Provide the [X, Y] coordinate of the cell's center where the given text is located.  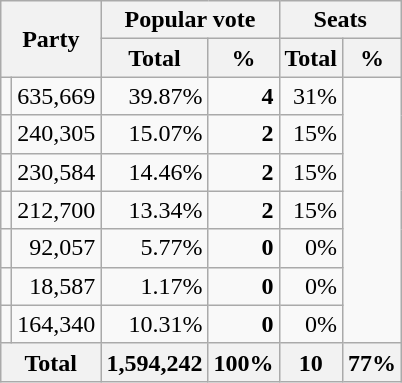
Popular vote [190, 20]
15.07% [154, 134]
1.17% [154, 286]
18,587 [56, 286]
100% [244, 362]
4 [244, 96]
212,700 [56, 210]
635,669 [56, 96]
13.34% [154, 210]
77% [372, 362]
230,584 [56, 172]
Seats [340, 20]
164,340 [56, 324]
39.87% [154, 96]
10.31% [154, 324]
5.77% [154, 248]
31% [311, 96]
240,305 [56, 134]
14.46% [154, 172]
92,057 [56, 248]
Party [51, 39]
1,594,242 [154, 362]
10 [311, 362]
